Provide the (x, y) coordinate of the cell's center where the given text is located.  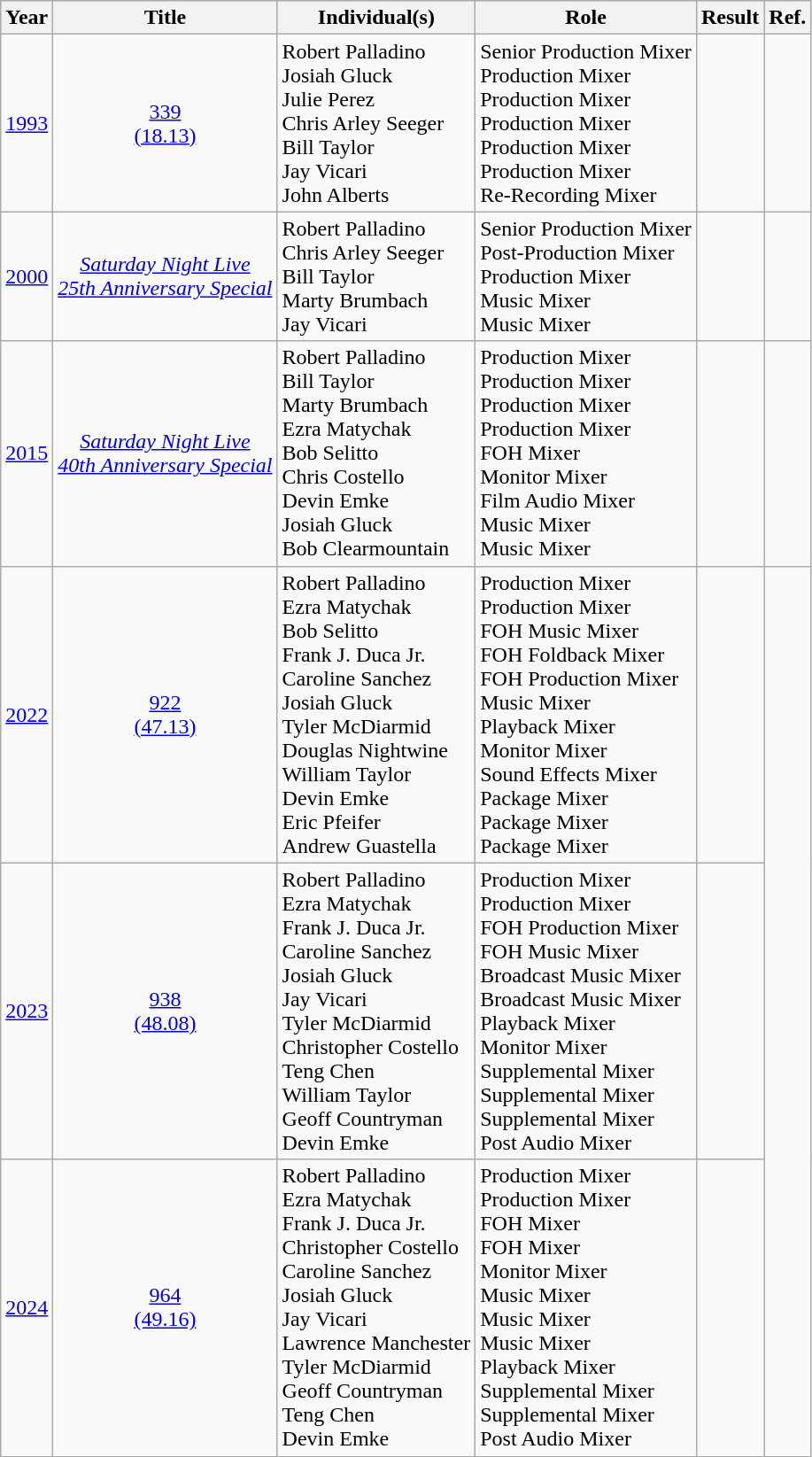
Robert Palladino Bill Taylor Marty Brumbach Ezra Matychak Bob Selitto Chris Costello Devin Emke Josiah Gluck Bob Clearmountain (376, 453)
Senior Production Mixer Production Mixer Production Mixer Production Mixer Production Mixer Production Mixer Re-Recording Mixer (586, 123)
1993 (27, 123)
Role (586, 18)
Production Mixer Production Mixer Production Mixer Production Mixer FOH Mixer Monitor Mixer Film Audio Mixer Music Mixer Music Mixer (586, 453)
964 (49.16) (165, 1307)
922 (47.13) (165, 714)
Senior Production Mixer Post-Production Mixer Production Mixer Music Mixer Music Mixer (586, 276)
Result (730, 18)
2024 (27, 1307)
938 (48.08) (165, 1011)
Robert Palladino Josiah Gluck Julie Perez Chris Arley Seeger Bill Taylor Jay Vicari John Alberts (376, 123)
2023 (27, 1011)
2015 (27, 453)
2000 (27, 276)
Year (27, 18)
Individual(s) (376, 18)
Robert Palladino Chris Arley Seeger Bill Taylor Marty Brumbach Jay Vicari (376, 276)
339 (18.13) (165, 123)
2022 (27, 714)
Saturday Night Live 40th Anniversary Special (165, 453)
Title (165, 18)
Ref. (788, 18)
Saturday Night Live 25th Anniversary Special (165, 276)
